Return (X, Y) of the center of cell containing provided text 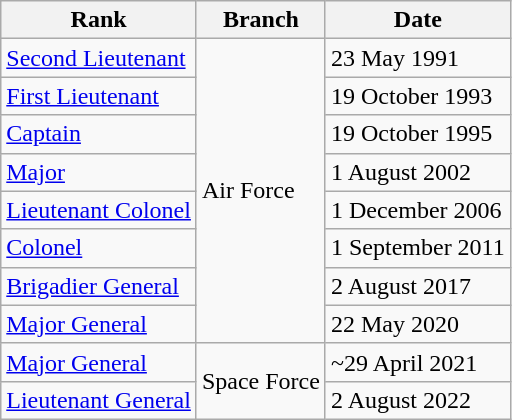
Space Force (260, 381)
Captain (99, 134)
1 December 2006 (418, 210)
Second Lieutenant (99, 58)
Colonel (99, 248)
Lieutenant General (99, 400)
2 August 2017 (418, 286)
~29 April 2021 (418, 362)
Branch (260, 20)
First Lieutenant (99, 96)
Lieutenant Colonel (99, 210)
Date (418, 20)
Brigadier General (99, 286)
19 October 1993 (418, 96)
1 September 2011 (418, 248)
Major (99, 172)
23 May 1991 (418, 58)
19 October 1995 (418, 134)
1 August 2002 (418, 172)
Rank (99, 20)
2 August 2022 (418, 400)
22 May 2020 (418, 324)
Air Force (260, 191)
